Extract the (x, y) coordinate from the center of the cell holding the provided text.  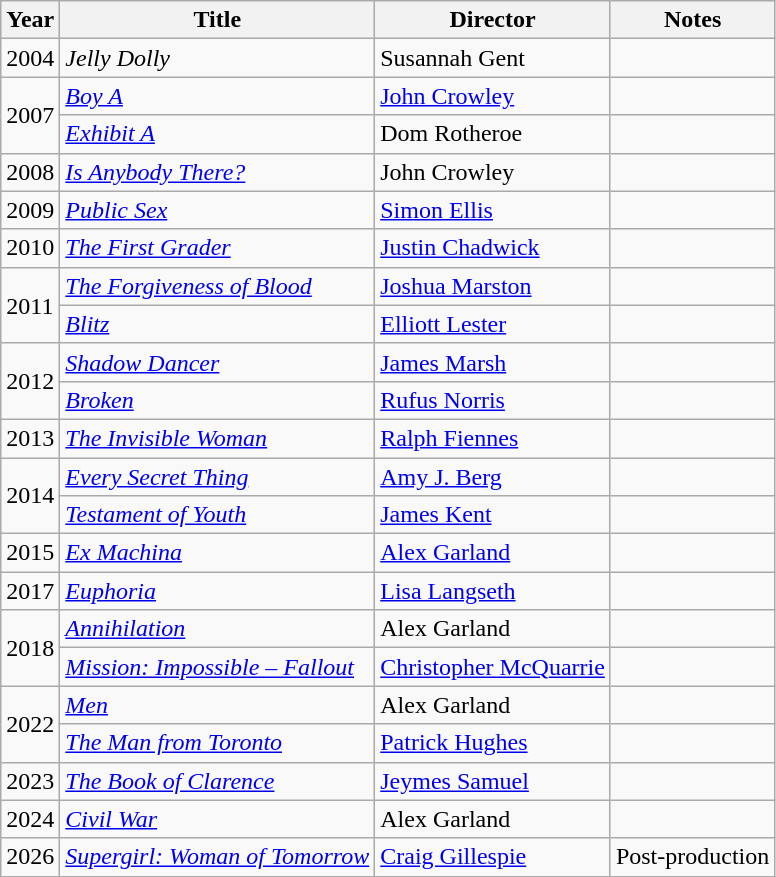
2004 (30, 58)
Year (30, 20)
Lisa Langseth (493, 591)
Ex Machina (218, 553)
2015 (30, 553)
2026 (30, 857)
The Forgiveness of Blood (218, 286)
2014 (30, 496)
Craig Gillespie (493, 857)
Public Sex (218, 210)
Ralph Fiennes (493, 438)
Men (218, 705)
2017 (30, 591)
Is Anybody There? (218, 172)
Patrick Hughes (493, 743)
Rufus Norris (493, 400)
Joshua Marston (493, 286)
Amy J. Berg (493, 477)
Shadow Dancer (218, 362)
2018 (30, 648)
2013 (30, 438)
Christopher McQuarrie (493, 667)
Simon Ellis (493, 210)
Jeymes Samuel (493, 781)
Euphoria (218, 591)
James Kent (493, 515)
2010 (30, 248)
2023 (30, 781)
2009 (30, 210)
2011 (30, 305)
2007 (30, 115)
Jelly Dolly (218, 58)
The Man from Toronto (218, 743)
Boy A (218, 96)
Dom Rotheroe (493, 134)
Title (218, 20)
Notes (692, 20)
Post-production (692, 857)
Broken (218, 400)
Blitz (218, 324)
Elliott Lester (493, 324)
The Book of Clarence (218, 781)
Susannah Gent (493, 58)
2022 (30, 724)
The First Grader (218, 248)
Every Secret Thing (218, 477)
Exhibit A (218, 134)
Justin Chadwick (493, 248)
Director (493, 20)
The Invisible Woman (218, 438)
Civil War (218, 819)
Annihilation (218, 629)
2008 (30, 172)
Testament of Youth (218, 515)
2012 (30, 381)
James Marsh (493, 362)
2024 (30, 819)
Mission: Impossible – Fallout (218, 667)
Supergirl: Woman of Tomorrow (218, 857)
